Extract the (X, Y) coordinate from the center of the cell holding the provided text.  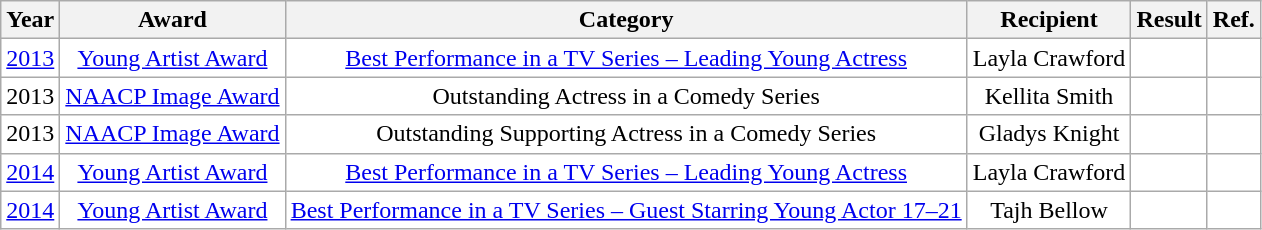
Result (1169, 20)
Outstanding Actress in a Comedy Series (626, 96)
Kellita Smith (1049, 96)
Recipient (1049, 20)
Gladys Knight (1049, 134)
Outstanding Supporting Actress in a Comedy Series (626, 134)
Year (30, 20)
Ref. (1234, 20)
Category (626, 20)
Award (172, 20)
Tajh Bellow (1049, 210)
Best Performance in a TV Series – Guest Starring Young Actor 17–21 (626, 210)
